Provide the [x, y] coordinate of the cell's center where the given text is located.  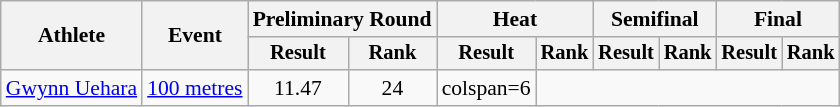
Preliminary Round [342, 19]
11.47 [298, 88]
Heat [516, 19]
Semifinal [654, 19]
24 [392, 88]
Athlete [72, 36]
Event [194, 36]
Final [778, 19]
Gwynn Uehara [72, 88]
colspan=6 [486, 88]
100 metres [194, 88]
